Identify which cell holds the provided text, then report its [X, Y] central coordinate. 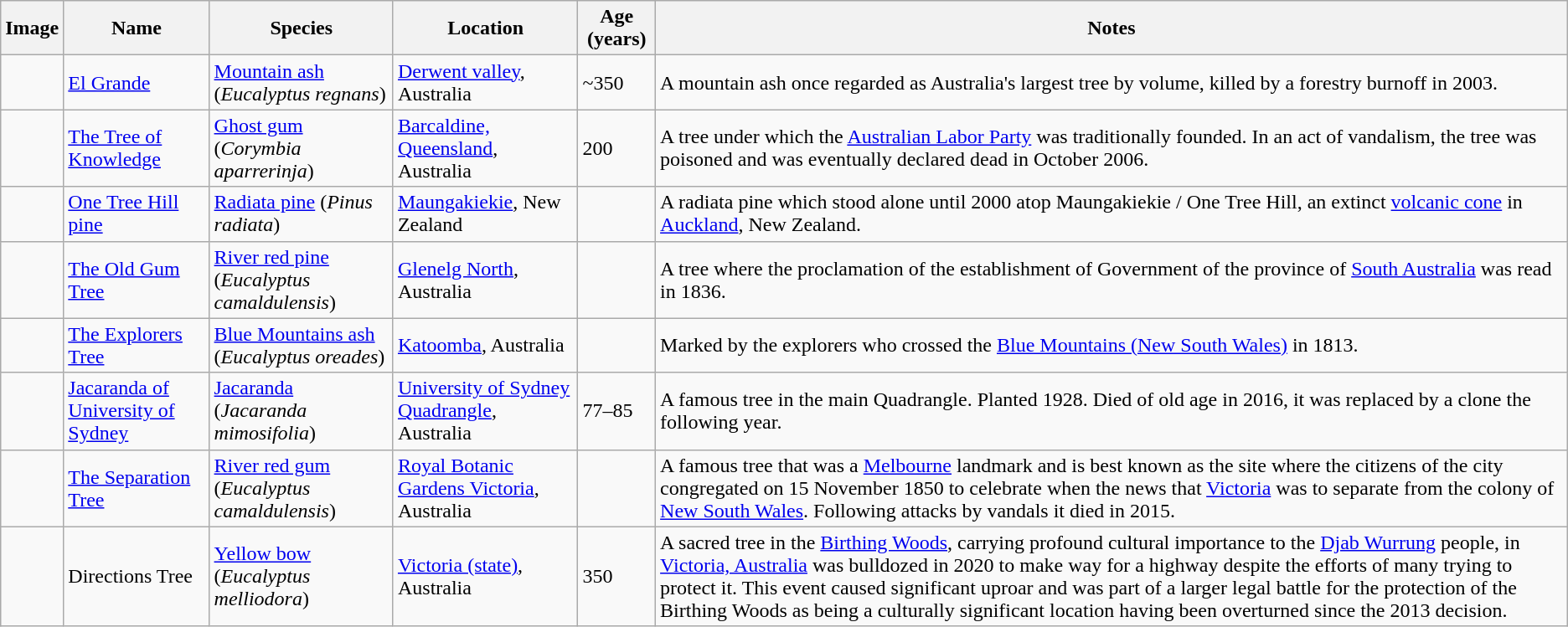
Marked by the explorers who crossed the Blue Mountains (New South Wales) in 1813. [1112, 345]
Glenelg North, Australia [486, 280]
The Explorers Tree [137, 345]
Age (years) [616, 28]
Barcaldine, Queensland, Australia [486, 148]
Jacaranda (Jacaranda mimosifolia) [302, 411]
Katoomba, Australia [486, 345]
Blue Mountains ash (Eucalyptus oreades) [302, 345]
Yellow bow (Eucalyptus melliodora) [302, 576]
Mountain ash (Eucalyptus regnans) [302, 82]
Radiata pine (Pinus radiata) [302, 214]
Species [302, 28]
A radiata pine which stood alone until 2000 atop Maungakiekie / One Tree Hill, an extinct volcanic cone in Auckland, New Zealand. [1112, 214]
Notes [1112, 28]
200 [616, 148]
One Tree Hill pine [137, 214]
~350 [616, 82]
River red gum (Eucalyptus camaldulensis) [302, 488]
River red pine (Eucalyptus camaldulensis) [302, 280]
Victoria (state), Australia [486, 576]
A famous tree in the main Quadrangle. Planted 1928. Died of old age in 2016, it was replaced by a clone the following year. [1112, 411]
Name [137, 28]
The Tree of Knowledge [137, 148]
El Grande [137, 82]
The Old Gum Tree [137, 280]
A mountain ash once regarded as Australia's largest tree by volume, killed by a forestry burnoff in 2003. [1112, 82]
77–85 [616, 411]
Location [486, 28]
Ghost gum (Corymbia aparrerinja) [302, 148]
Directions Tree [137, 576]
University of Sydney Quadrangle, Australia [486, 411]
A tree where the proclamation of the establishment of Government of the province of South Australia was read in 1836. [1112, 280]
Maungakiekie, New Zealand [486, 214]
350 [616, 576]
Royal Botanic Gardens Victoria, Australia [486, 488]
Image [32, 28]
The Separation Tree [137, 488]
Derwent valley, Australia [486, 82]
Jacaranda of University of Sydney [137, 411]
